Provide the [X, Y] coordinate of the cell's center where the given text is located.  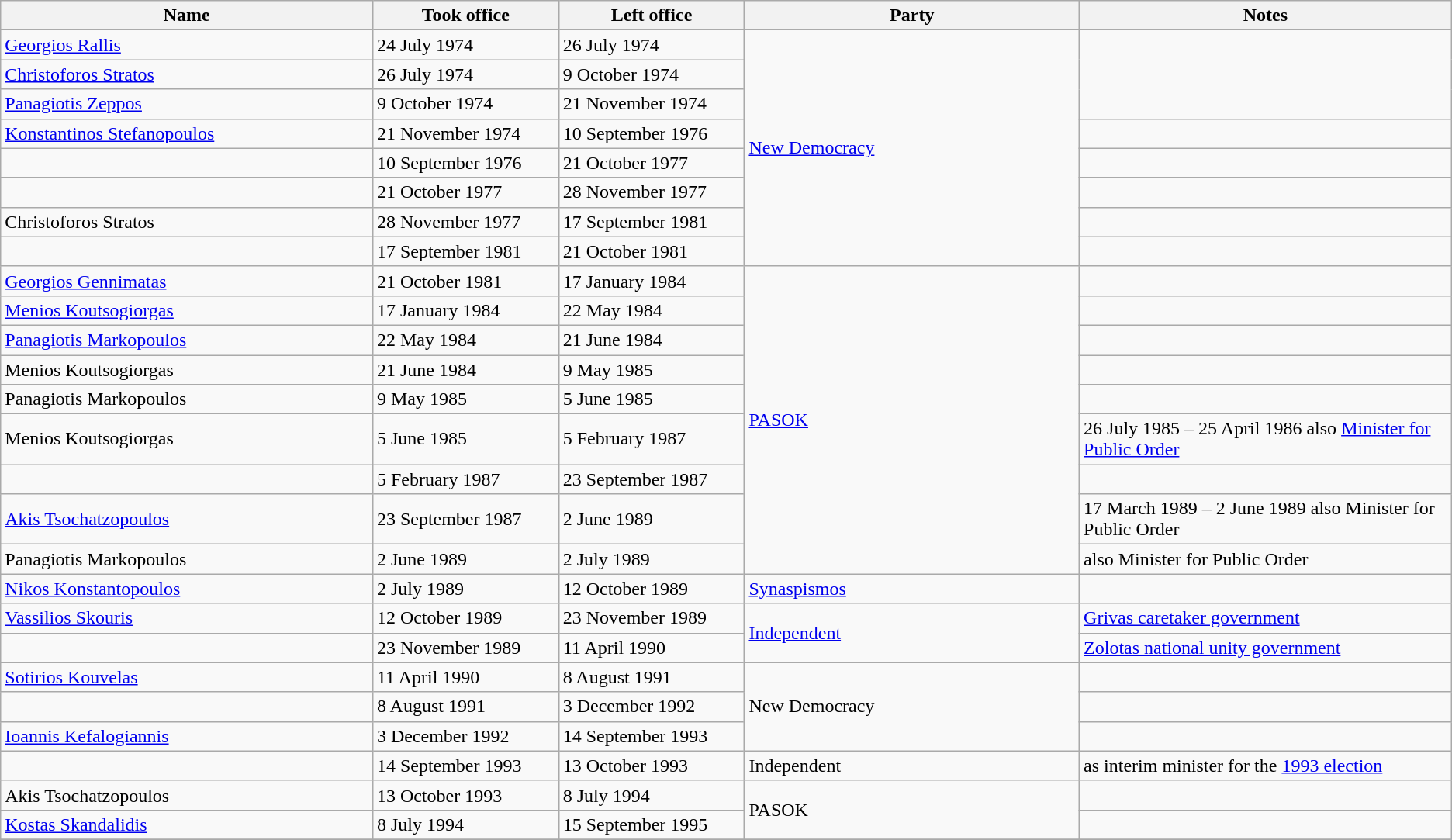
Took office [465, 16]
also Minister for Public Order [1266, 559]
as interim minister for the 1993 election [1266, 766]
Panagiotis Zeppos [187, 104]
Georgios Rallis [187, 45]
Name [187, 16]
26 July 1985 – 25 April 1986 also Minister for Public Order [1266, 439]
Grivas caretaker government [1266, 618]
Synaspismos [912, 589]
Georgios Gennimatas [187, 281]
Notes [1266, 16]
Nikos Konstantopoulos [187, 589]
15 September 1995 [652, 824]
Party [912, 16]
Left office [652, 16]
17 March 1989 – 2 June 1989 also Minister for Public Order [1266, 520]
Ioannis Kefalogiannis [187, 736]
24 July 1974 [465, 45]
Konstantinos Stefanopoulos [187, 133]
Zolotas national unity government [1266, 648]
Sotirios Kouvelas [187, 677]
Kostas Skandalidis [187, 824]
Vassilios Skouris [187, 618]
